Identify which cell holds the provided text, then report its (x, y) central coordinate. 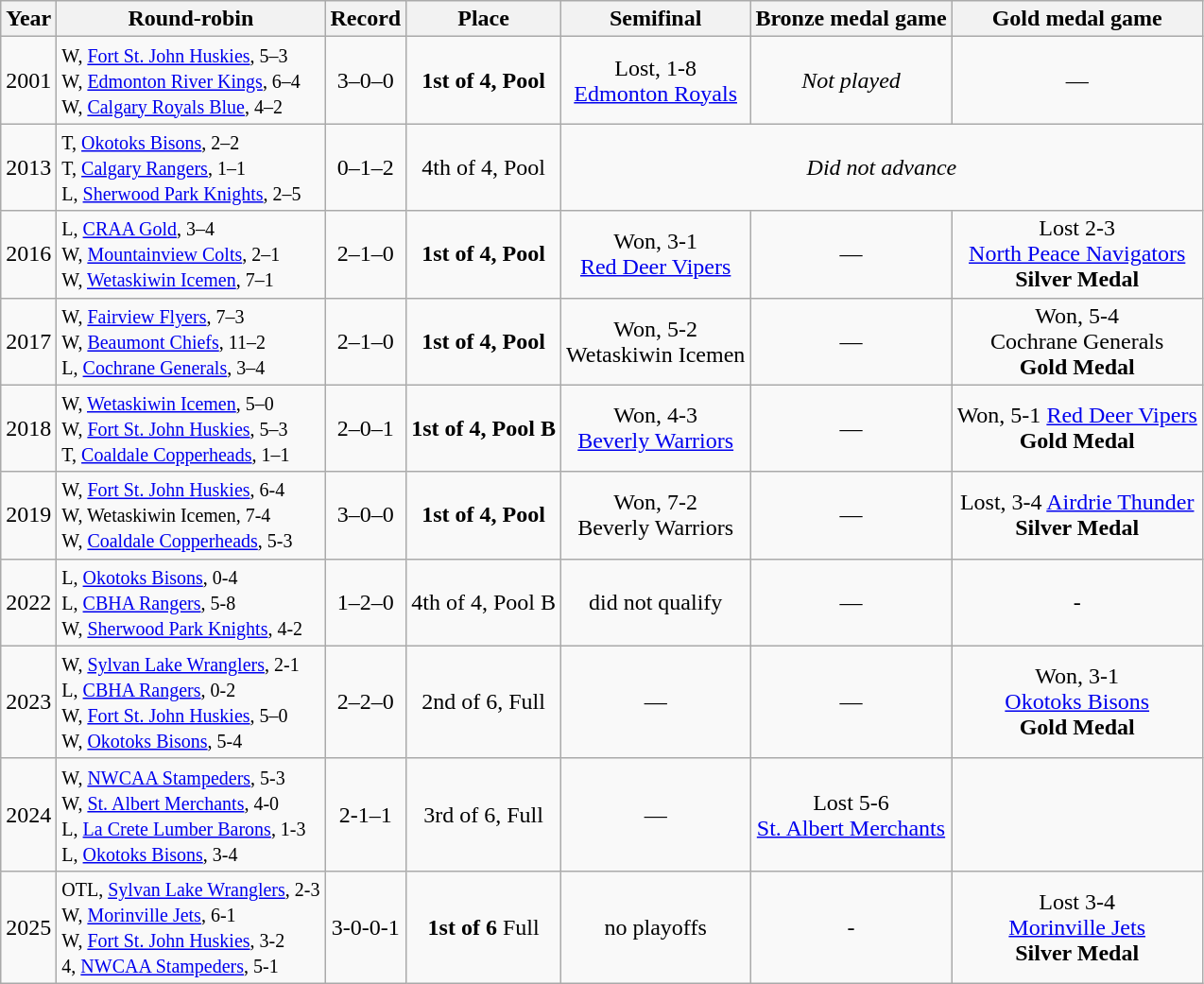
Lost 3-4 Morinville JetsSilver Medal (1077, 926)
Lost, 3-4 Airdrie ThunderSilver Medal (1077, 515)
2-1–1 (366, 815)
Year (28, 19)
OTL, Sylvan Lake Wranglers, 2-3W, Morinville Jets, 6-1W, Fort St. John Huskies, 3-24, NWCAA Stampeders, 5-1 (191, 926)
2017 (28, 341)
W, Wetaskiwin Icemen, 5–0W, Fort St. John Huskies, 5–3T, Coaldale Copperheads, 1–1 (191, 428)
2023 (28, 701)
W, NWCAA Stampeders, 5-3W, St. Albert Merchants, 4-0L, La Crete Lumber Barons, 1-3L, Okotoks Bisons, 3-4 (191, 815)
Lost, 1-8 Edmonton Royals (655, 80)
W, Fort St. John Huskies, 5–3W, Edmonton River Kings, 6–4W, Calgary Royals Blue, 4–2 (191, 80)
2nd of 6, Full (484, 701)
1–2–0 (366, 602)
Lost 5-6St. Albert Merchants (851, 815)
Won, 5-1 Red Deer VipersGold Medal (1077, 428)
Round-robin (191, 19)
2019 (28, 515)
Lost 2-3 North Peace NavigatorsSilver Medal (1077, 254)
0–1–2 (366, 167)
Won, 3-1 Okotoks BisonsGold Medal (1077, 701)
Won, 5-2 Wetaskiwin Icemen (655, 341)
no playoffs (655, 926)
2025 (28, 926)
Gold medal game (1077, 19)
3-0-0-1 (366, 926)
L, CRAA Gold, 3–4W, Mountainview Colts, 2–1W, Wetaskiwin Icemen, 7–1 (191, 254)
did not qualify (655, 602)
Record (366, 19)
2–2–0 (366, 701)
Won, 5-4Cochrane GeneralsGold Medal (1077, 341)
1st of 4, Pool B (484, 428)
2–0–1 (366, 428)
2022 (28, 602)
W, Fairview Flyers, 7–3W, Beaumont Chiefs, 11–2L, Cochrane Generals, 3–4 (191, 341)
Not played (851, 80)
2013 (28, 167)
2024 (28, 815)
W, Sylvan Lake Wranglers, 2-1L, CBHA Rangers, 0-2W, Fort St. John Huskies, 5–0W, Okotoks Bisons, 5-4 (191, 701)
3rd of 6, Full (484, 815)
Bronze medal game (851, 19)
Won, 3-1Red Deer Vipers (655, 254)
2018 (28, 428)
1st of 6 Full (484, 926)
2016 (28, 254)
W, Fort St. John Huskies, 6-4W, Wetaskiwin Icemen, 7-4W, Coaldale Copperheads, 5-3 (191, 515)
4th of 4, Pool (484, 167)
Won, 7-2 Beverly Warriors (655, 515)
T, Okotoks Bisons, 2–2T, Calgary Rangers, 1–1L, Sherwood Park Knights, 2–5 (191, 167)
Place (484, 19)
L, Okotoks Bisons, 0-4L, CBHA Rangers, 5-8W, Sherwood Park Knights, 4-2 (191, 602)
4th of 4, Pool B (484, 602)
Semifinal (655, 19)
Won, 4-3 Beverly Warriors (655, 428)
Did not advance (881, 167)
2001 (28, 80)
